Detect which cell encompasses the target text, then output its (x, y) center coordinate. 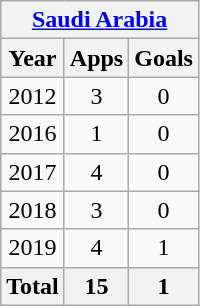
Apps (96, 58)
Saudi Arabia (100, 20)
2019 (33, 248)
Total (33, 286)
Goals (164, 58)
2012 (33, 96)
2017 (33, 172)
2016 (33, 134)
2018 (33, 210)
15 (96, 286)
Year (33, 58)
